From the cell containing the given text, extract its center point as [X, Y] coordinate. 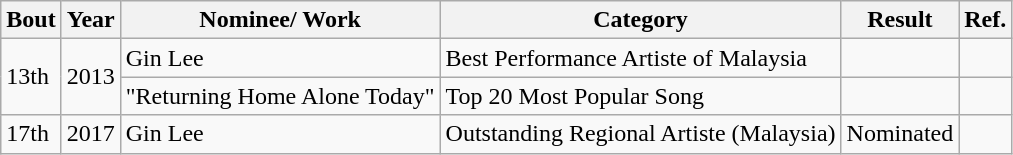
Bout [31, 20]
Year [90, 20]
"Returning Home Alone Today" [280, 96]
Top 20 Most Popular Song [640, 96]
2017 [90, 134]
2013 [90, 77]
Outstanding Regional Artiste (Malaysia) [640, 134]
Nominated [900, 134]
13th [31, 77]
Category [640, 20]
Best Performance Artiste of Malaysia [640, 58]
Result [900, 20]
Ref. [986, 20]
17th [31, 134]
Nominee/ Work [280, 20]
